Return (X, Y) of the center of cell containing provided text 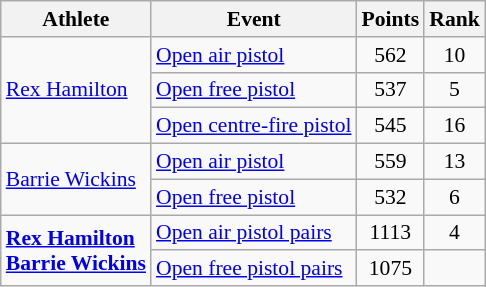
Event (254, 19)
537 (391, 90)
Points (391, 19)
10 (454, 55)
13 (454, 162)
4 (454, 233)
1075 (391, 269)
Barrie Wickins (76, 180)
16 (454, 126)
Open air pistol pairs (254, 233)
532 (391, 197)
5 (454, 90)
Rank (454, 19)
Open free pistol pairs (254, 269)
545 (391, 126)
Open centre-fire pistol (254, 126)
Rex HamiltonBarrie Wickins (76, 250)
559 (391, 162)
Rex Hamilton (76, 90)
562 (391, 55)
Athlete (76, 19)
6 (454, 197)
1113 (391, 233)
